For the text-containing cell, return its midpoint in (x, y) coordinate format. 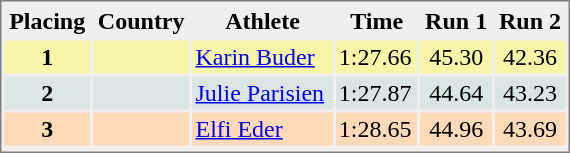
44.64 (456, 92)
1 (46, 56)
1:27.87 (377, 92)
43.69 (530, 128)
44.96 (456, 128)
1:27.66 (377, 56)
43.23 (530, 92)
Karin Buder (262, 56)
3 (46, 128)
Athlete (262, 20)
Country (142, 20)
Time (377, 20)
Run 2 (530, 20)
1:28.65 (377, 128)
Julie Parisien (262, 92)
2 (46, 92)
Placing (46, 20)
45.30 (456, 56)
Run 1 (456, 20)
42.36 (530, 56)
Elfi Eder (262, 128)
